Locate the cell with the specified text and output its (x, y) center coordinate. 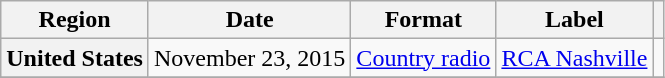
Country radio (424, 58)
Label (574, 20)
November 23, 2015 (249, 58)
Region (75, 20)
United States (75, 58)
Format (424, 20)
RCA Nashville (574, 58)
Date (249, 20)
